Determine the (x, y) coordinate at the center of the cell enclosing the given text.  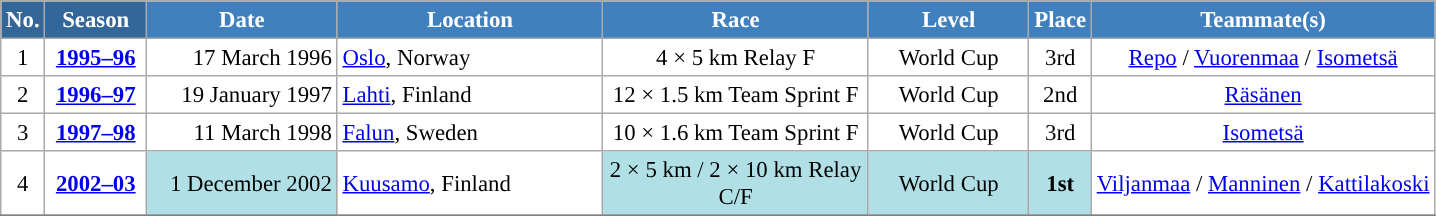
No. (23, 20)
Location (470, 20)
1st (1060, 184)
19 January 1997 (242, 95)
1996–97 (96, 95)
1995–96 (96, 58)
Season (96, 20)
Viljanmaa / Manninen / Kattilakoski (1262, 184)
Kuusamo, Finland (470, 184)
17 March 1996 (242, 58)
Repo / Vuorenmaa / Isometsä (1262, 58)
Räsänen (1262, 95)
12 × 1.5 km Team Sprint F (736, 95)
Lahti, Finland (470, 95)
4 × 5 km Relay F (736, 58)
2 × 5 km / 2 × 10 km Relay C/F (736, 184)
1 December 2002 (242, 184)
11 March 1998 (242, 133)
Teammate(s) (1262, 20)
1 (23, 58)
10 × 1.6 km Team Sprint F (736, 133)
1997–98 (96, 133)
Falun, Sweden (470, 133)
2 (23, 95)
Place (1060, 20)
Level (948, 20)
Race (736, 20)
2002–03 (96, 184)
3 (23, 133)
Oslo, Norway (470, 58)
Date (242, 20)
Isometsä (1262, 133)
4 (23, 184)
2nd (1060, 95)
